From the cell containing the given text, extract its center point as [X, Y] coordinate. 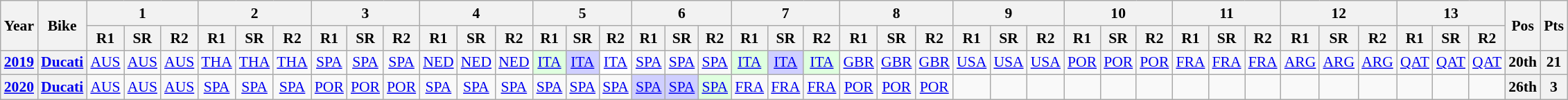
4 [476, 13]
26th [1522, 87]
12 [1339, 13]
2020 [19, 87]
10 [1118, 13]
13 [1451, 13]
1 [142, 13]
Year [19, 25]
Pts [1554, 25]
7 [785, 13]
Bike [62, 25]
20th [1522, 62]
9 [1009, 13]
21 [1554, 62]
2 [254, 13]
11 [1226, 13]
5 [582, 13]
8 [896, 13]
Pos [1522, 25]
6 [682, 13]
2019 [19, 62]
